Pinpoint the cell where the given text exists, returning its [X, Y] midpoint coordinate. 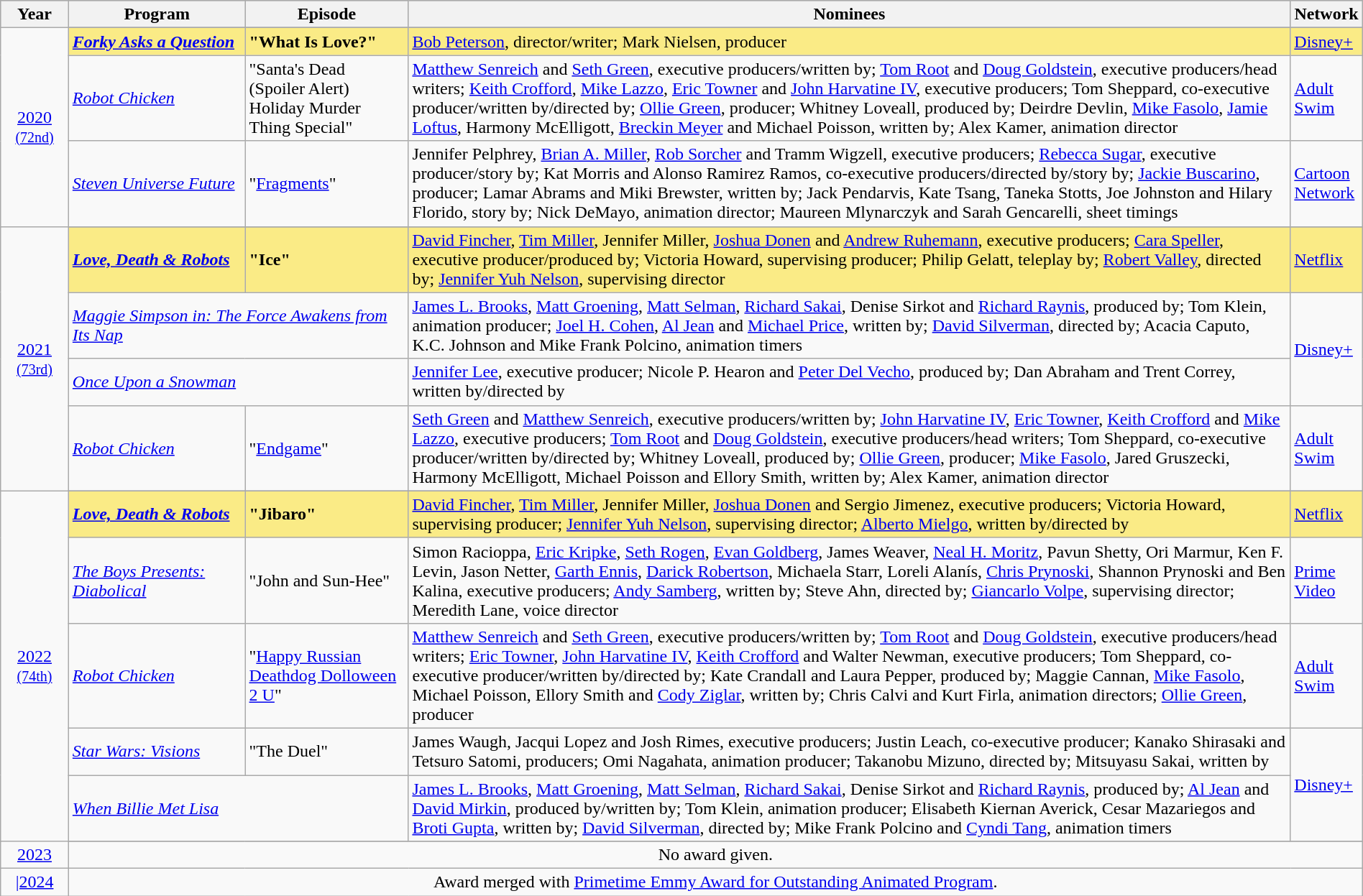
The Boys Presents: Diabolical [157, 581]
"The Duel" [326, 752]
Steven Universe Future [157, 184]
Episode [326, 14]
Nominees [850, 14]
|2024 [35, 882]
Prime Video [1326, 581]
"Endgame" [326, 448]
2021(73rd) [35, 359]
Network [1326, 14]
Cartoon Network [1326, 184]
2020(72nd) [35, 127]
Star Wars: Visions [157, 752]
Maggie Simpson in: The Force Awakens from Its Nap [239, 325]
"John and Sun-Hee" [326, 581]
"Happy Russian Deathdog Dolloween 2 U" [326, 675]
When Billie Met Lisa [239, 808]
No award given. [715, 855]
Year [35, 14]
"What Is Love?" [326, 42]
"Ice" [326, 259]
"Jibaro" [326, 514]
Program [157, 14]
2022(74th) [35, 665]
2023 [35, 855]
Forky Asks a Question [157, 42]
"Fragments" [326, 184]
Jennifer Lee, executive producer; Nicole P. Hearon and Peter Del Vecho, produced by; Dan Abraham and Trent Correy, written by/directed by [850, 382]
Bob Peterson, director/writer; Mark Nielsen, producer [850, 42]
"Santa's Dead (Spoiler Alert) Holiday Murder Thing Special" [326, 98]
Award merged with Primetime Emmy Award for Outstanding Animated Program. [715, 882]
Once Upon a Snowman [239, 382]
